Locate the cell with the specified text and output its (x, y) center coordinate. 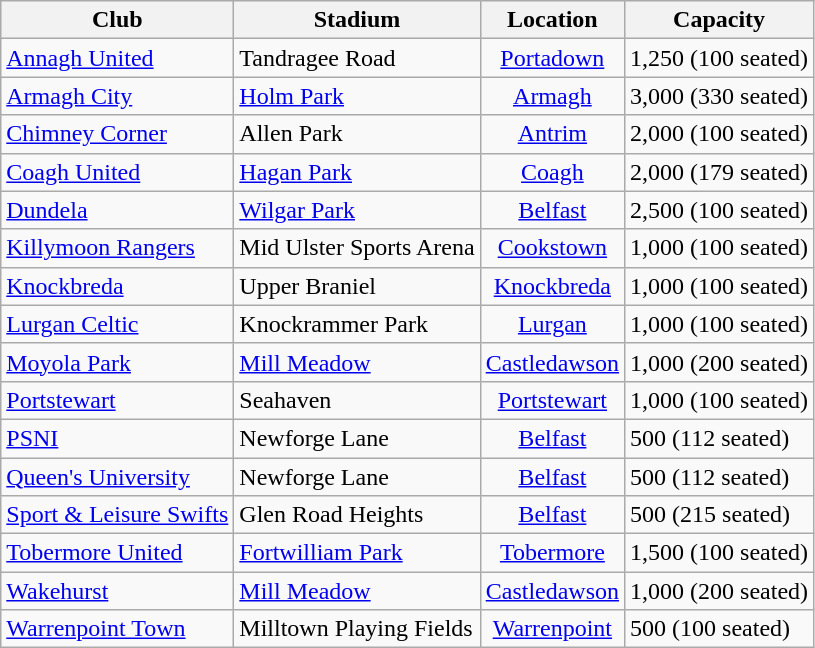
3,000 (330 seated) (720, 96)
Warrenpoint Town (118, 629)
Annagh United (118, 58)
500 (215 seated) (720, 515)
Tobermore (552, 553)
Tandragee Road (357, 58)
Queen's University (118, 477)
Lurgan (552, 324)
Hagan Park (357, 172)
Dundela (118, 210)
2,000 (100 seated) (720, 134)
PSNI (118, 438)
Moyola Park (118, 362)
Warrenpoint (552, 629)
Knockrammer Park (357, 324)
Portadown (552, 58)
Antrim (552, 134)
Coagh (552, 172)
2,000 (179 seated) (720, 172)
Glen Road Heights (357, 515)
Milltown Playing Fields (357, 629)
Lurgan Celtic (118, 324)
Sport & Leisure Swifts (118, 515)
Capacity (720, 20)
Armagh (552, 96)
Coagh United (118, 172)
500 (100 seated) (720, 629)
Allen Park (357, 134)
Seahaven (357, 400)
Wakehurst (118, 591)
Holm Park (357, 96)
Fortwilliam Park (357, 553)
Upper Braniel (357, 286)
Wilgar Park (357, 210)
Cookstown (552, 248)
Mid Ulster Sports Arena (357, 248)
Club (118, 20)
Armagh City (118, 96)
Killymoon Rangers (118, 248)
Location (552, 20)
2,500 (100 seated) (720, 210)
Stadium (357, 20)
1,500 (100 seated) (720, 553)
Chimney Corner (118, 134)
1,250 (100 seated) (720, 58)
Tobermore United (118, 553)
